Find where the given text appears and provide that cell's center as (X, Y) coordinate. 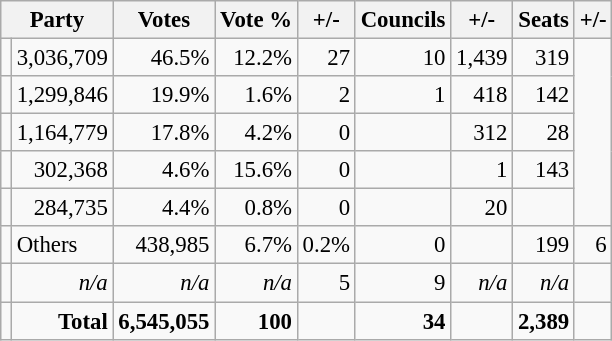
15.6% (256, 170)
28 (544, 133)
12.2% (256, 58)
9 (402, 283)
143 (544, 170)
5 (326, 283)
1,299,846 (62, 95)
418 (482, 95)
Councils (402, 20)
199 (544, 245)
3,036,709 (62, 58)
1.6% (256, 95)
0.8% (256, 208)
6,545,055 (164, 321)
Total (62, 321)
4.4% (164, 208)
2 (326, 95)
27 (326, 58)
284,735 (62, 208)
19.9% (164, 95)
1,439 (482, 58)
142 (544, 95)
Vote % (256, 20)
2,389 (544, 321)
34 (402, 321)
20 (482, 208)
Party (57, 20)
312 (482, 133)
6 (593, 245)
0.2% (326, 245)
438,985 (164, 245)
Others (62, 245)
46.5% (164, 58)
4.2% (256, 133)
100 (256, 321)
Votes (164, 20)
319 (544, 58)
4.6% (164, 170)
1,164,779 (62, 133)
302,368 (62, 170)
6.7% (256, 245)
17.8% (164, 133)
Seats (544, 20)
10 (402, 58)
